Pinpoint the cell where the given text exists, returning its [x, y] midpoint coordinate. 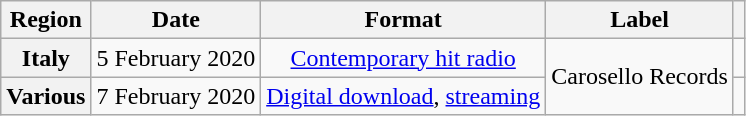
Digital download, streaming [404, 96]
Label [640, 20]
7 February 2020 [176, 96]
Region [46, 20]
Date [176, 20]
Contemporary hit radio [404, 58]
Italy [46, 58]
Various [46, 96]
5 February 2020 [176, 58]
Carosello Records [640, 77]
Format [404, 20]
